Detect which cell encompasses the target text, then output its (X, Y) center coordinate. 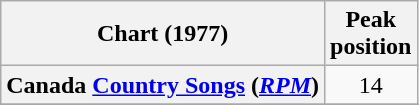
14 (371, 85)
Chart (1977) (163, 34)
Peakposition (371, 34)
Canada Country Songs (RPM) (163, 85)
